Find where the given text appears and provide that cell's center as (x, y) coordinate. 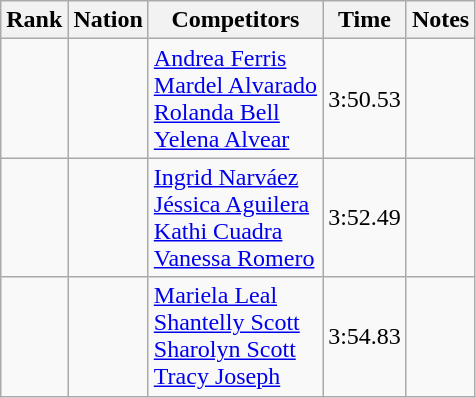
3:50.53 (365, 98)
Notes (440, 20)
Mariela LealShantelly ScottSharolyn ScottTracy Joseph (235, 336)
Nation (108, 20)
Andrea FerrisMardel AlvaradoRolanda BellYelena Alvear (235, 98)
3:54.83 (365, 336)
Time (365, 20)
Rank (34, 20)
Competitors (235, 20)
Ingrid NarváezJéssica AguileraKathi CuadraVanessa Romero (235, 218)
3:52.49 (365, 218)
